Provide the [x, y] coordinate of the cell's center where the given text is located.  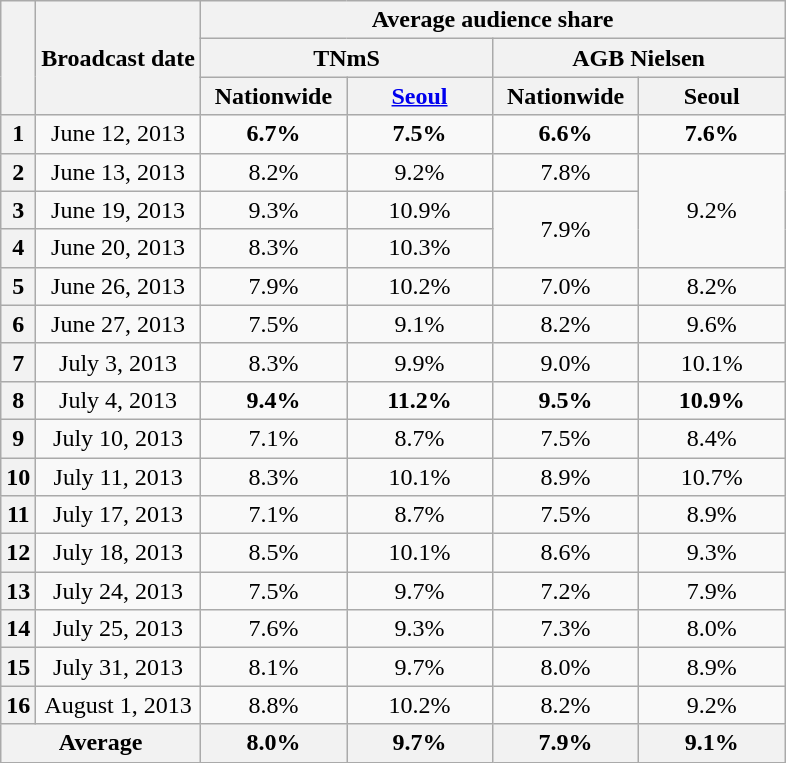
July 10, 2013 [118, 438]
4 [18, 248]
6.6% [566, 134]
June 20, 2013 [118, 248]
8.6% [566, 553]
7.8% [566, 172]
14 [18, 629]
June 12, 2013 [118, 134]
7.3% [566, 629]
10.7% [712, 477]
July 31, 2013 [118, 667]
10.3% [419, 248]
June 26, 2013 [118, 286]
8.5% [273, 553]
June 19, 2013 [118, 210]
2 [18, 172]
11 [18, 515]
6.7% [273, 134]
Average audience share [492, 20]
3 [18, 210]
July 25, 2013 [118, 629]
Average [101, 743]
12 [18, 553]
Broadcast date [118, 58]
8.4% [712, 438]
9.4% [273, 400]
July 24, 2013 [118, 591]
July 3, 2013 [118, 362]
July 4, 2013 [118, 400]
9 [18, 438]
6 [18, 324]
TNmS [346, 58]
1 [18, 134]
11.2% [419, 400]
10 [18, 477]
7.2% [566, 591]
5 [18, 286]
July 11, 2013 [118, 477]
16 [18, 705]
August 1, 2013 [118, 705]
9.6% [712, 324]
8.1% [273, 667]
9.0% [566, 362]
7 [18, 362]
AGB Nielsen [639, 58]
9.9% [419, 362]
8.8% [273, 705]
June 13, 2013 [118, 172]
9.5% [566, 400]
July 18, 2013 [118, 553]
15 [18, 667]
July 17, 2013 [118, 515]
8 [18, 400]
June 27, 2013 [118, 324]
7.0% [566, 286]
13 [18, 591]
